Search for the cell housing the specified text and yield its [x, y] center coordinate. 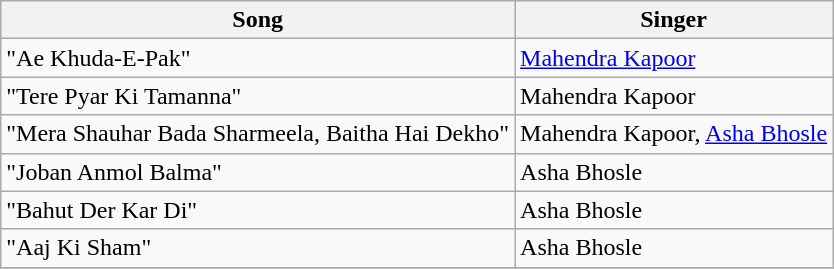
Mahendra Kapoor, Asha Bhosle [674, 134]
"Joban Anmol Balma" [258, 172]
"Mera Shauhar Bada Sharmeela, Baitha Hai Dekho" [258, 134]
"Tere Pyar Ki Tamanna" [258, 96]
Song [258, 20]
"Aaj Ki Sham" [258, 248]
"Bahut Der Kar Di" [258, 210]
"Ae Khuda-E-Pak" [258, 58]
Singer [674, 20]
